Capture the cell that displays the provided text and extract its [X, Y] central coordinate. 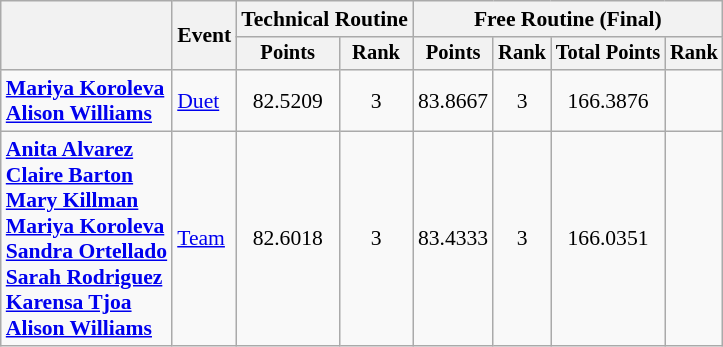
Free Routine (Final) [568, 19]
Mariya KorolevaAlison Williams [86, 100]
Technical Routine [324, 19]
Team [204, 239]
82.6018 [288, 239]
166.0351 [608, 239]
83.8667 [453, 100]
Duet [204, 100]
83.4333 [453, 239]
82.5209 [288, 100]
166.3876 [608, 100]
Anita AlvarezClaire BartonMary KillmanMariya KorolevaSandra OrtelladoSarah RodriguezKarensa TjoaAlison Williams [86, 239]
Event [204, 36]
Total Points [608, 54]
